Identify which cell holds the provided text, then report its (x, y) central coordinate. 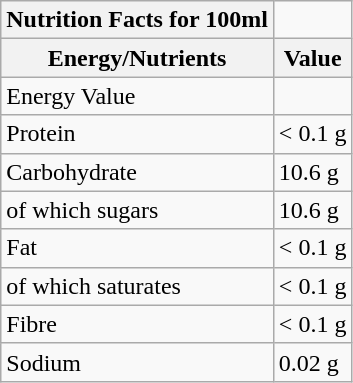
Fibre (138, 324)
of which sugars (138, 210)
Protein (138, 134)
Sodium (138, 362)
Value (312, 58)
Energy/Nutrients (138, 58)
Energy Value (138, 96)
Carbohydrate (138, 172)
of which saturates (138, 286)
Nutrition Facts for 100ml (138, 20)
Fat (138, 248)
0.02 g (312, 362)
